Extract the (X, Y) coordinate from the center of the cell holding the provided text.  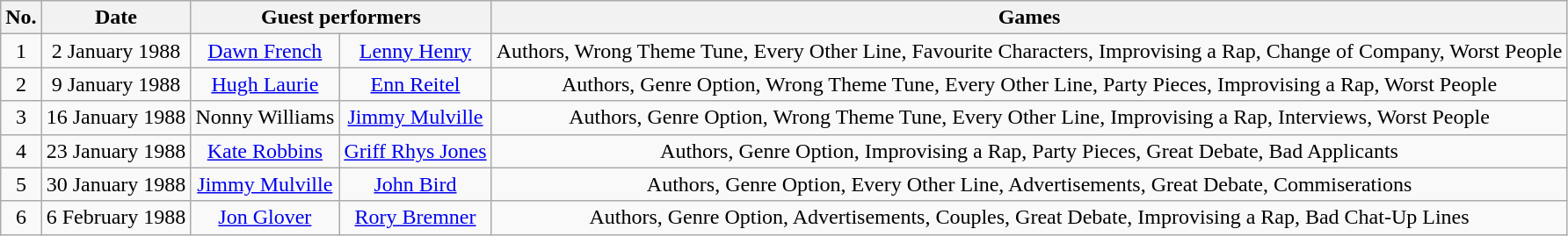
Enn Reitel (415, 84)
Authors, Genre Option, Wrong Theme Tune, Every Other Line, Improvising a Rap, Interviews, Worst People (1029, 118)
2 (21, 84)
23 January 1988 (116, 151)
6 February 1988 (116, 218)
No. (21, 18)
Games (1029, 18)
Authors, Genre Option, Wrong Theme Tune, Every Other Line, Party Pieces, Improvising a Rap, Worst People (1029, 84)
Jon Glover (265, 218)
Griff Rhys Jones (415, 151)
16 January 1988 (116, 118)
1 (21, 51)
Authors, Genre Option, Advertisements, Couples, Great Debate, Improvising a Rap, Bad Chat-Up Lines (1029, 218)
Kate Robbins (265, 151)
John Bird (415, 184)
Nonny Williams (265, 118)
2 January 1988 (116, 51)
3 (21, 118)
Authors, Genre Option, Improvising a Rap, Party Pieces, Great Debate, Bad Applicants (1029, 151)
Authors, Genre Option, Every Other Line, Advertisements, Great Debate, Commiserations (1029, 184)
Guest performers (341, 18)
30 January 1988 (116, 184)
5 (21, 184)
Rory Bremner (415, 218)
Dawn French (265, 51)
Hugh Laurie (265, 84)
9 January 1988 (116, 84)
Authors, Wrong Theme Tune, Every Other Line, Favourite Characters, Improvising a Rap, Change of Company, Worst People (1029, 51)
Date (116, 18)
6 (21, 218)
4 (21, 151)
Lenny Henry (415, 51)
